Output the (X, Y) coordinate of the center of the cell containing the given text.  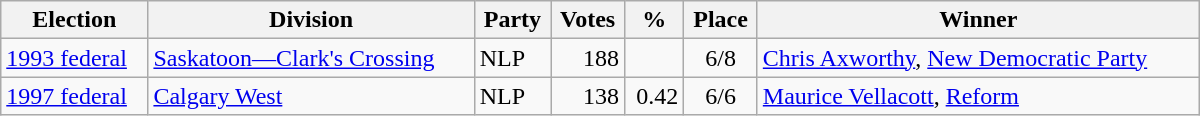
Place (720, 20)
138 (588, 96)
6/8 (720, 58)
Calgary West (311, 96)
Saskatoon—Clark's Crossing (311, 58)
188 (588, 58)
Chris Axworthy, New Democratic Party (978, 58)
0.42 (654, 96)
Winner (978, 20)
Party (512, 20)
1993 federal (74, 58)
% (654, 20)
6/6 (720, 96)
Division (311, 20)
Election (74, 20)
Votes (588, 20)
1997 federal (74, 96)
Maurice Vellacott, Reform (978, 96)
